Provide the (X, Y) coordinate of the cell's center where the given text is located.  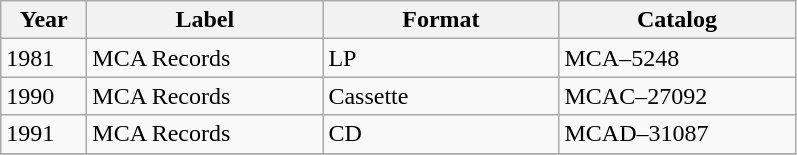
CD (441, 134)
MCAC–27092 (677, 96)
LP (441, 58)
Cassette (441, 96)
MCA–5248 (677, 58)
1991 (44, 134)
Year (44, 20)
1981 (44, 58)
MCAD–31087 (677, 134)
Catalog (677, 20)
Format (441, 20)
1990 (44, 96)
Label (205, 20)
